Identify which cell holds the provided text, then report its (X, Y) central coordinate. 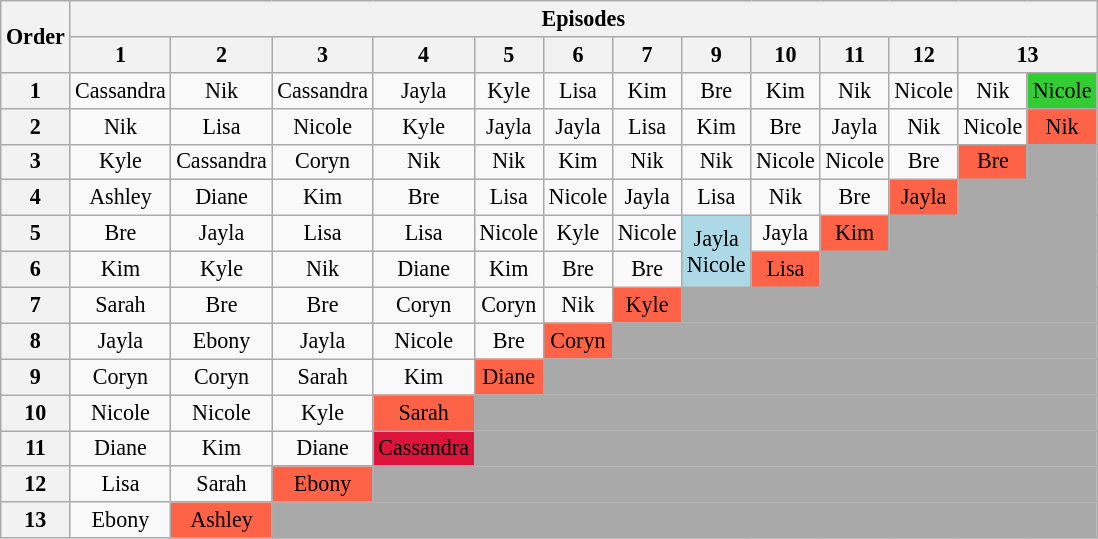
Episodes (584, 18)
JaylaNicole (716, 251)
8 (36, 341)
Order (36, 36)
